For the text-containing cell, return its midpoint in (X, Y) coordinate format. 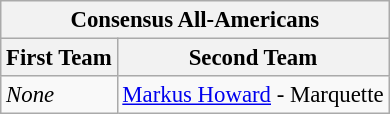
Consensus All-Americans (195, 20)
Second Team (253, 58)
First Team (59, 58)
None (59, 95)
Markus Howard - Marquette (253, 95)
